Return the (x, y) coordinate for the center point of the cell that contains the specified text.  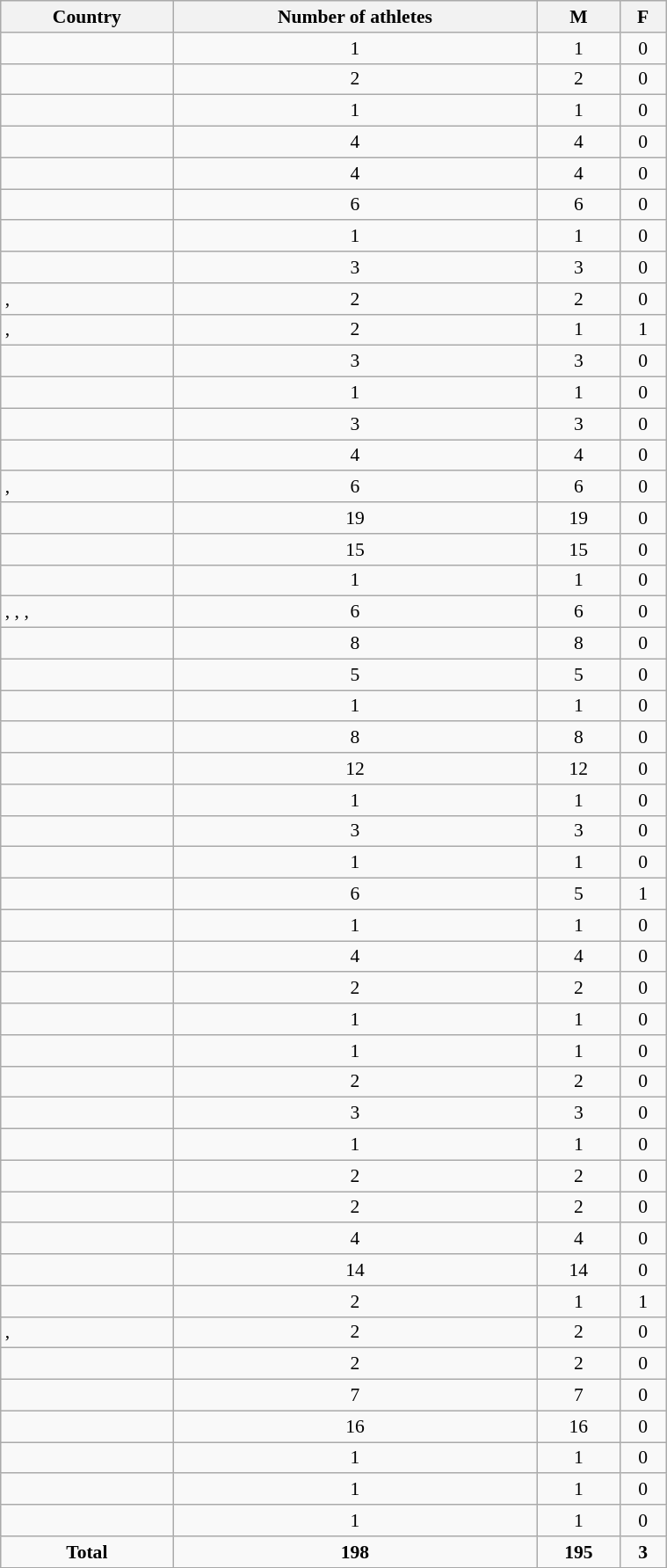
M (578, 17)
, , , (87, 612)
F (643, 17)
198 (355, 1552)
Total (87, 1552)
195 (578, 1552)
Number of athletes (355, 17)
Country (87, 17)
